Pinpoint the cell where the given text exists, returning its [x, y] midpoint coordinate. 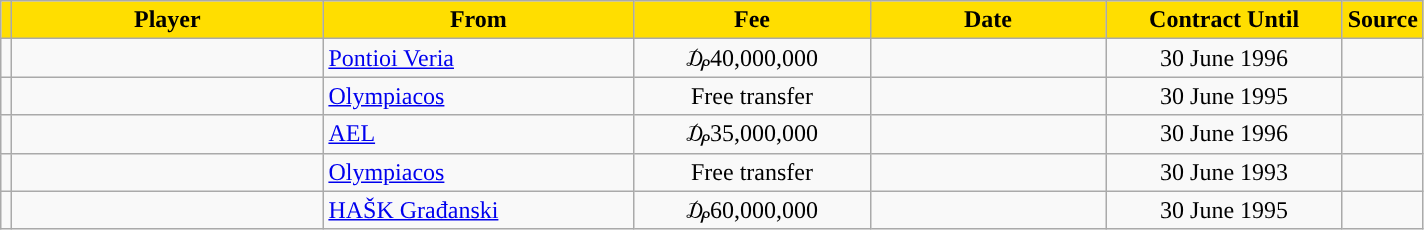
Fee [752, 20]
AEL [478, 134]
Pontioi Veria [478, 58]
Source [1382, 20]
Player [168, 20]
Contract Until [1224, 20]
₯60,000,000 [752, 210]
From [478, 20]
Date [988, 20]
₯40,000,000 [752, 58]
30 June 1993 [1224, 172]
HAŠK Građanski [478, 210]
₯35,000,000 [752, 134]
